Provide the [X, Y] coordinate of the cell's center where the given text is located.  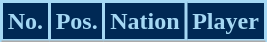
Nation [145, 22]
No. [26, 22]
Pos. [76, 22]
Player [226, 22]
